Return the (X, Y) coordinate for the center point of the cell that contains the specified text.  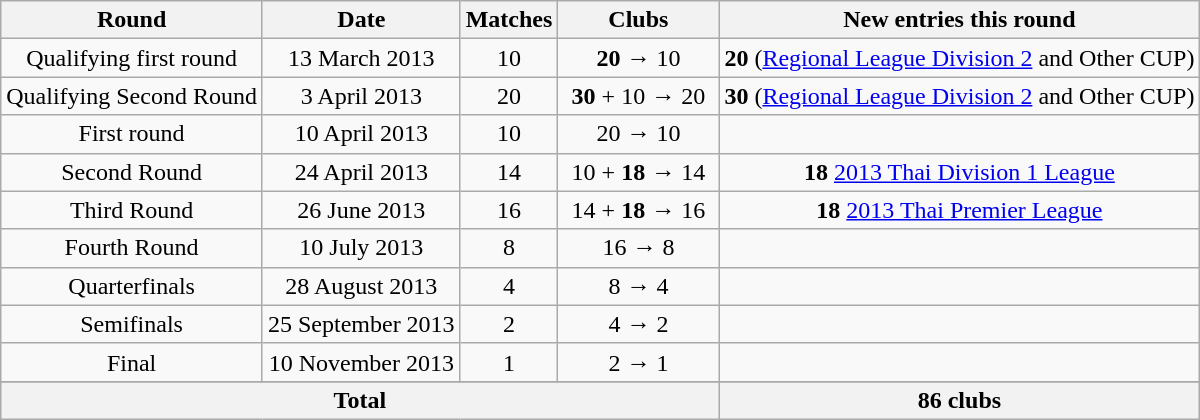
26 June 2013 (361, 210)
30 (Regional League Division 2 and Other CUP) (960, 96)
16 → 8 (638, 248)
3 April 2013 (361, 96)
14 (509, 172)
18 2013 Thai Division 1 League (960, 172)
Matches (509, 20)
First round (132, 134)
8 → 4 (638, 286)
8 (509, 248)
20 (Regional League Division 2 and Other CUP) (960, 58)
86 clubs (960, 400)
20 (509, 96)
18 2013 Thai Premier League (960, 210)
Clubs (638, 20)
Total (360, 400)
Final (132, 362)
24 April 2013 (361, 172)
Semifinals (132, 324)
Qualifying first round (132, 58)
Round (132, 20)
25 September 2013 (361, 324)
Second Round (132, 172)
14 + 18 → 16 (638, 210)
28 August 2013 (361, 286)
10 November 2013 (361, 362)
30 + 10 → 20 (638, 96)
Date (361, 20)
New entries this round (960, 20)
Fourth Round (132, 248)
Qualifying Second Round (132, 96)
Quarterfinals (132, 286)
10 April 2013 (361, 134)
4 → 2 (638, 324)
4 (509, 286)
10 July 2013 (361, 248)
2 → 1 (638, 362)
2 (509, 324)
Third Round (132, 210)
10 + 18 → 14 (638, 172)
16 (509, 210)
13 March 2013 (361, 58)
1 (509, 362)
